From the cell containing the given text, extract its center point as (x, y) coordinate. 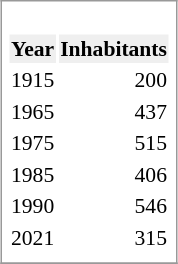
Inhabitants (114, 48)
1990 (33, 206)
1965 (33, 112)
437 (114, 112)
1915 (33, 80)
Year (33, 48)
200 (114, 80)
546 (114, 206)
515 (114, 143)
1975 (33, 143)
Year Inhabitants 1915 200 1965 437 1975 515 1985 406 1990 546 2021 315 (88, 132)
315 (114, 238)
406 (114, 174)
1985 (33, 174)
2021 (33, 238)
